Scan for the cell matching the given text and deliver its (X, Y) coordinate at center. 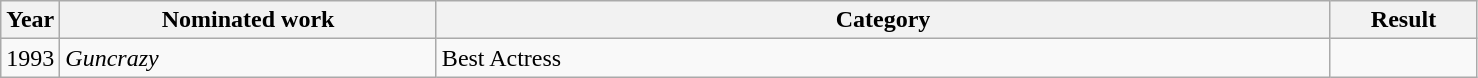
Category (882, 20)
1993 (30, 58)
Nominated work (248, 20)
Best Actress (882, 58)
Guncrazy (248, 58)
Year (30, 20)
Result (1404, 20)
